Locate the cell with the specified text and output its (X, Y) center coordinate. 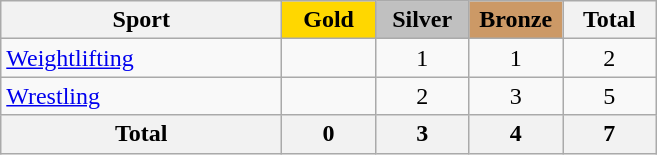
Sport (142, 20)
Silver (422, 20)
0 (329, 134)
Gold (329, 20)
4 (516, 134)
7 (609, 134)
5 (609, 96)
Wrestling (142, 96)
Bronze (516, 20)
Weightlifting (142, 58)
